Find where the given text appears and provide that cell's center as (x, y) coordinate. 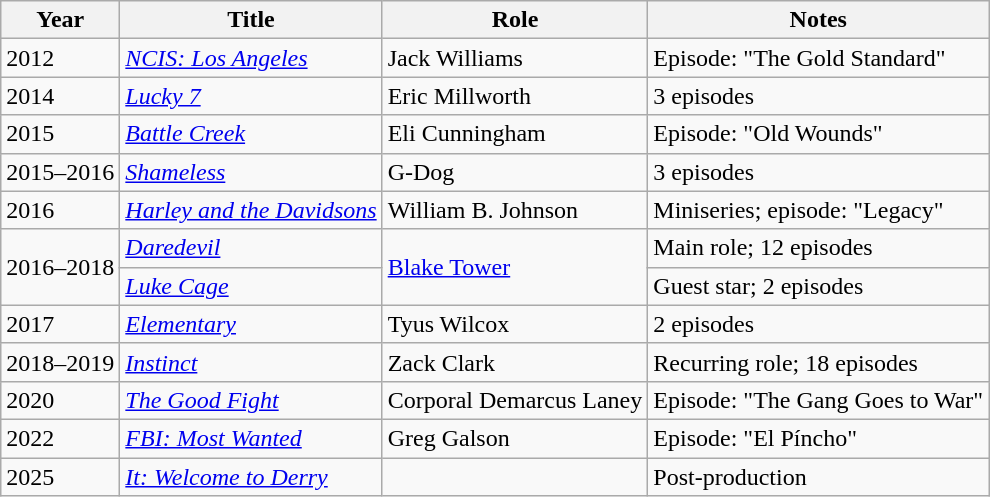
Main role; 12 episodes (818, 248)
Tyus Wilcox (515, 324)
Harley and the Davidsons (251, 210)
Miniseries; episode: "Legacy" (818, 210)
NCIS: Los Angeles (251, 58)
FBI: Most Wanted (251, 438)
Elementary (251, 324)
Year (60, 20)
Luke Cage (251, 286)
Post-production (818, 477)
G-Dog (515, 172)
Daredevil (251, 248)
Role (515, 20)
Notes (818, 20)
The Good Fight (251, 400)
2015–2016 (60, 172)
Battle Creek (251, 134)
Shameless (251, 172)
2014 (60, 96)
Episode: "The Gold Standard" (818, 58)
2018–2019 (60, 362)
Episode: "El Píncho" (818, 438)
Episode: "Old Wounds" (818, 134)
Jack Williams (515, 58)
Recurring role; 18 episodes (818, 362)
Eli Cunningham (515, 134)
2022 (60, 438)
It: Welcome to Derry (251, 477)
2020 (60, 400)
Title (251, 20)
Greg Galson (515, 438)
Lucky 7 (251, 96)
Corporal Demarcus Laney (515, 400)
Guest star; 2 episodes (818, 286)
2012 (60, 58)
2 episodes (818, 324)
Episode: "The Gang Goes to War" (818, 400)
Instinct (251, 362)
2016–2018 (60, 267)
William B. Johnson (515, 210)
Zack Clark (515, 362)
2017 (60, 324)
2016 (60, 210)
2015 (60, 134)
Eric Millworth (515, 96)
Blake Tower (515, 267)
2025 (60, 477)
